Detect which cell encompasses the target text, then output its (X, Y) center coordinate. 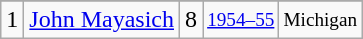
1954–55 (241, 20)
Michigan (320, 20)
1 (12, 20)
8 (192, 20)
John Mayasich (102, 20)
